Extract the (x, y) coordinate from the center of the cell holding the provided text.  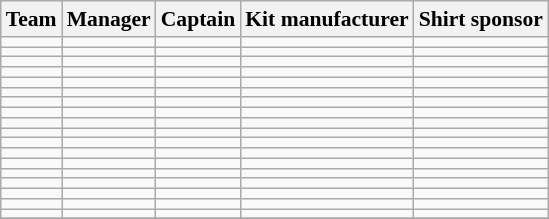
Kit manufacturer (326, 19)
Shirt sponsor (481, 19)
Manager (109, 19)
Team (32, 19)
Captain (198, 19)
